Search for the cell housing the specified text and yield its [X, Y] center coordinate. 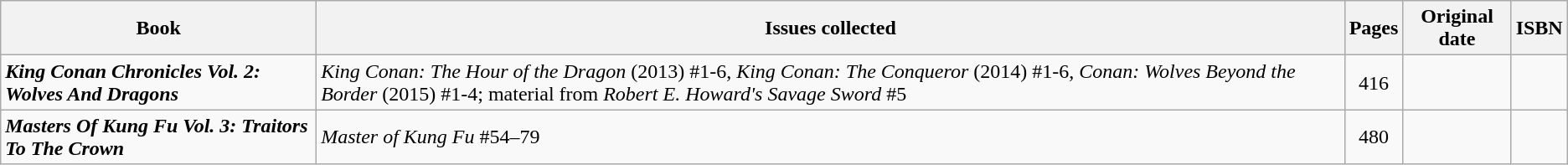
Book [159, 28]
480 [1374, 137]
ISBN [1540, 28]
Original date [1457, 28]
Master of Kung Fu #54–79 [831, 137]
King Conan Chronicles Vol. 2: Wolves And Dragons [159, 82]
Issues collected [831, 28]
416 [1374, 82]
Pages [1374, 28]
Masters Of Kung Fu Vol. 3: Traitors To The Crown [159, 137]
